For the text-containing cell, return its midpoint in (x, y) coordinate format. 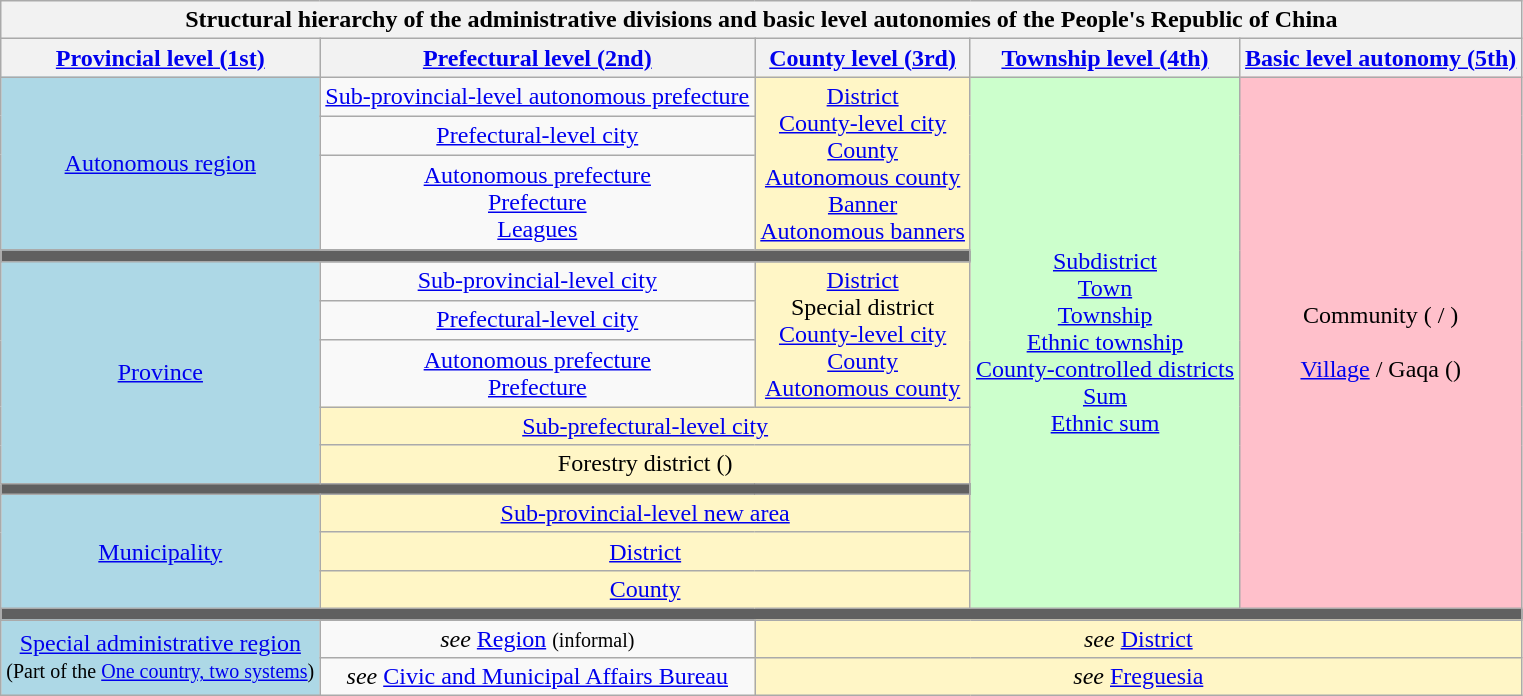
Provincial level (1st) (160, 58)
Basic level autonomy (5th) (1381, 58)
see Freguesia (1138, 677)
Special administrative region(Part of the One country, two systems) (160, 658)
Municipality (160, 551)
Township level (4th) (1104, 58)
County (646, 589)
Province (160, 372)
see Region (informal) (538, 639)
Sub-provincial-level new area (646, 513)
Sub-prefectural-level city (646, 426)
Autonomous prefecturePrefecture (538, 374)
see District (1138, 639)
Prefectural level (2nd) (538, 58)
SubdistrictTownTownshipEthnic townshipCounty-controlled districtsSumEthnic sum (1104, 343)
Autonomous region (160, 164)
Sub-provincial-level city (538, 280)
Autonomous prefecturePrefectureLeagues (538, 202)
County level (3rd) (863, 58)
Forestry district () (646, 464)
Community ( / )Village / Gaqa () (1381, 343)
see Civic and Municipal Affairs Bureau (538, 677)
Structural hierarchy of the administrative divisions and basic level autonomies of the People's Republic of China (762, 20)
DistrictSpecial districtCounty-level cityCountyAutonomous county (863, 334)
District (646, 551)
Sub-provincial-level autonomous prefecture (538, 96)
DistrictCounty-level cityCountyAutonomous countyBannerAutonomous banners (863, 164)
